Find where the given text appears and provide that cell's center as [x, y] coordinate. 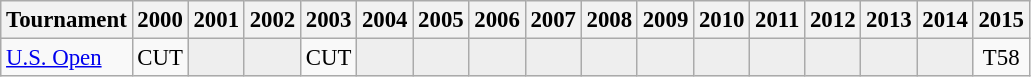
2000 [160, 20]
2001 [216, 20]
2003 [328, 20]
2015 [1001, 20]
2013 [889, 20]
2005 [441, 20]
2012 [833, 20]
2004 [385, 20]
2007 [553, 20]
2009 [665, 20]
T58 [1001, 58]
2011 [778, 20]
2002 [272, 20]
2014 [945, 20]
2010 [722, 20]
2006 [497, 20]
Tournament [66, 20]
U.S. Open [66, 58]
2008 [609, 20]
